Locate the cell with the specified text and output its (x, y) center coordinate. 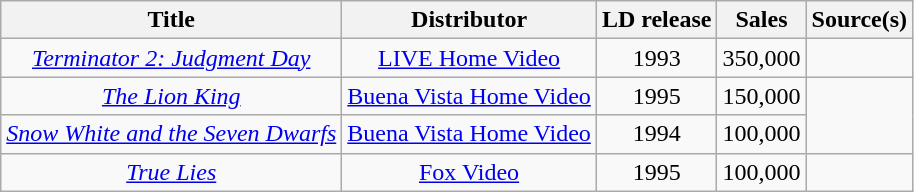
True Lies (172, 172)
Sales (762, 20)
Source(s) (860, 20)
Snow White and the Seven Dwarfs (172, 134)
Title (172, 20)
350,000 (762, 58)
1993 (656, 58)
Distributor (470, 20)
LIVE Home Video (470, 58)
Terminator 2: Judgment Day (172, 58)
150,000 (762, 96)
The Lion King (172, 96)
Fox Video (470, 172)
LD release (656, 20)
1994 (656, 134)
